Return the [x, y] coordinate for the center point of the cell that contains the specified text.  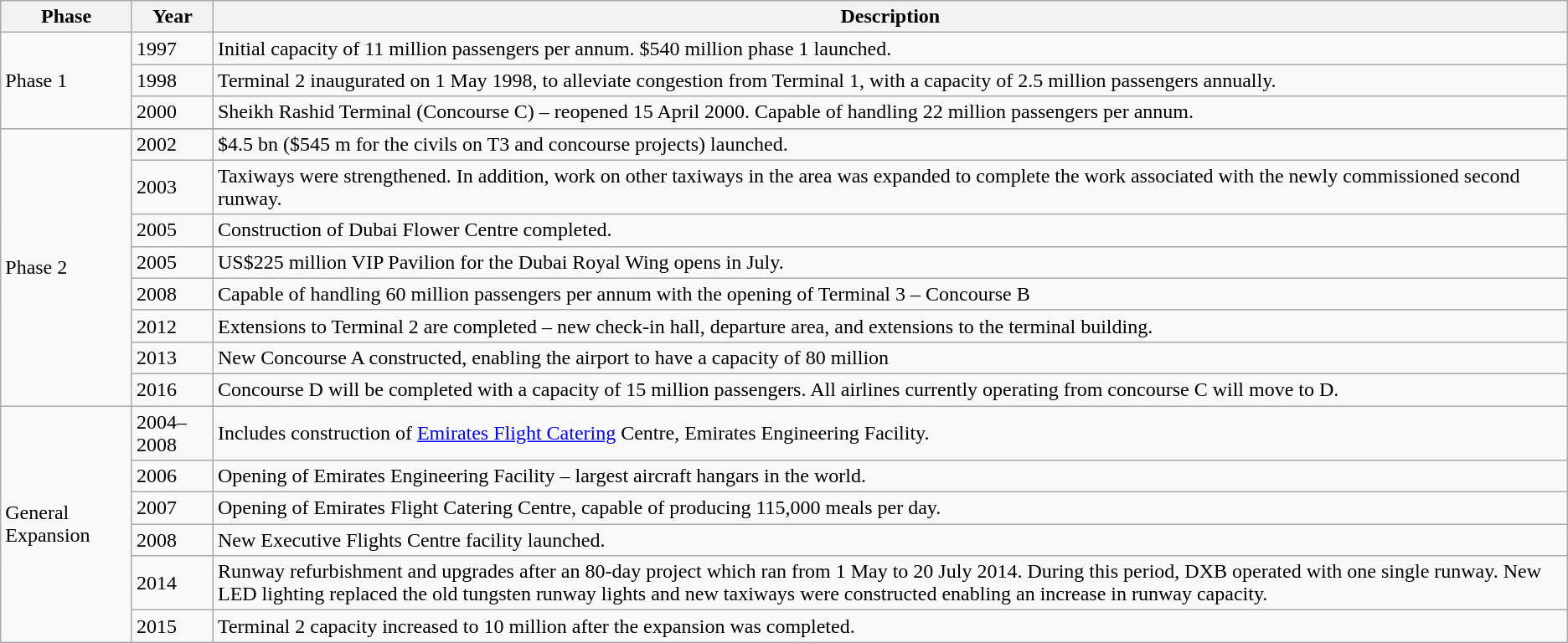
Extensions to Terminal 2 are completed – new check-in hall, departure area, and extensions to the terminal building. [890, 326]
2015 [173, 626]
2007 [173, 508]
New Concourse A constructed, enabling the airport to have a capacity of 80 million [890, 358]
2013 [173, 358]
Year [173, 17]
Sheikh Rashid Terminal (Concourse C) – reopened 15 April 2000. Capable of handling 22 million passengers per annum. [890, 112]
2012 [173, 326]
New Executive Flights Centre facility launched. [890, 540]
Opening of Emirates Flight Catering Centre, capable of producing 115,000 meals per day. [890, 508]
Construction of Dubai Flower Centre completed. [890, 230]
2014 [173, 583]
Capable of handling 60 million passengers per annum with the opening of Terminal 3 – Concourse B [890, 294]
$4.5 bn ($545 m for the civils on T3 and concourse projects) launched. [890, 144]
1998 [173, 80]
2003 [173, 188]
Terminal 2 inaugurated on 1 May 1998, to alleviate congestion from Terminal 1, with a capacity of 2.5 million passengers annually. [890, 80]
2000 [173, 112]
Phase 2 [67, 267]
Concourse D will be completed with a capacity of 15 million passengers. All airlines currently operating from concourse C will move to D. [890, 389]
2016 [173, 389]
Phase [67, 17]
Description [890, 17]
US$225 million VIP Pavilion for the Dubai Royal Wing opens in July. [890, 262]
Includes construction of Emirates Flight Catering Centre, Emirates Engineering Facility. [890, 432]
Initial capacity of 11 million passengers per annum. $540 million phase 1 launched. [890, 49]
1997 [173, 49]
Opening of Emirates Engineering Facility – largest aircraft hangars in the world. [890, 476]
Terminal 2 capacity increased to 10 million after the expansion was completed. [890, 626]
2004–2008 [173, 432]
Phase 1 [67, 80]
2006 [173, 476]
General Expansion [67, 523]
2002 [173, 144]
